Identify which cell holds the provided text, then report its [X, Y] central coordinate. 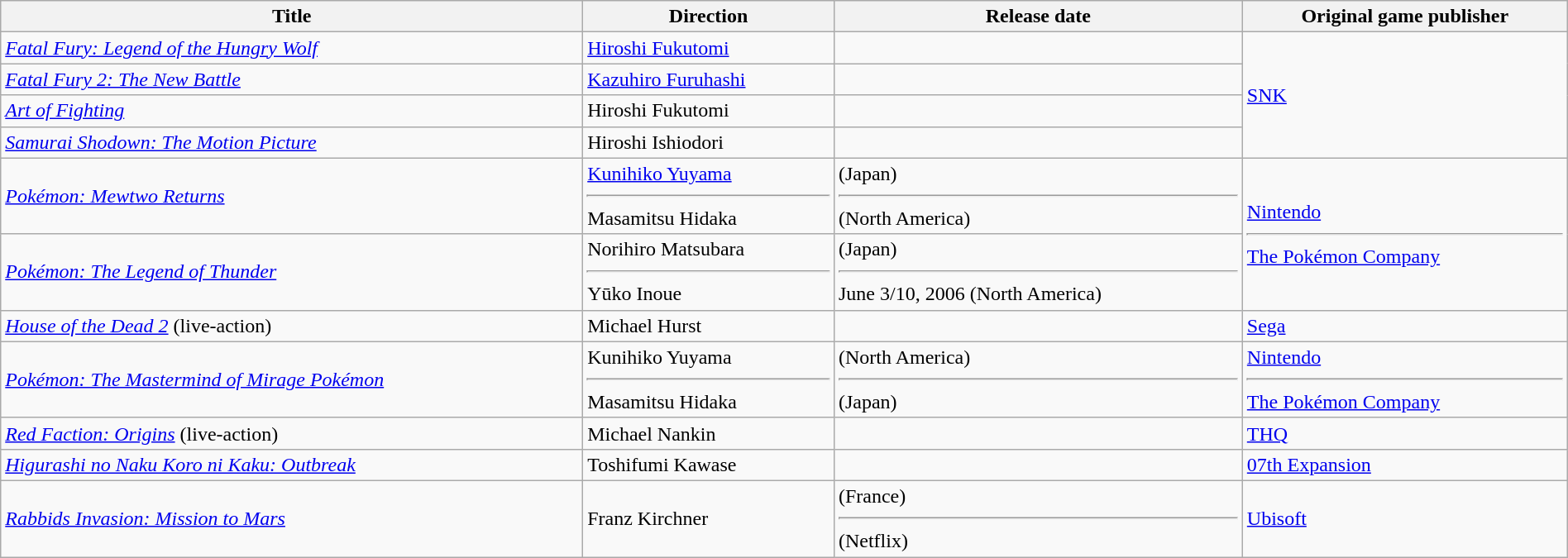
Ubisoft [1404, 518]
Direction [709, 17]
Title [292, 17]
(France) (Netflix) [1038, 518]
Fatal Fury 2: The New Battle [292, 79]
Toshifumi Kawase [709, 465]
Kazuhiro Furuhashi [709, 79]
Pokémon: The Legend of Thunder [292, 272]
Hiroshi Ishiodori [709, 142]
Pokémon: Mewtwo Returns [292, 196]
Higurashi no Naku Koro ni Kaku: Outbreak [292, 465]
Original game publisher [1404, 17]
SNK [1404, 95]
THQ [1404, 433]
Norihiro MatsubaraYūko Inoue [709, 272]
Release date [1038, 17]
Sega [1404, 326]
Red Faction: Origins (live-action) [292, 433]
Rabbids Invasion: Mission to Mars [292, 518]
Michael Nankin [709, 433]
House of the Dead 2 (live-action) [292, 326]
Franz Kirchner [709, 518]
(Japan) (North America) [1038, 196]
(North America) (Japan) [1038, 379]
(Japan)June 3/10, 2006 (North America) [1038, 272]
Fatal Fury: Legend of the Hungry Wolf [292, 48]
Samurai Shodown: The Motion Picture [292, 142]
07th Expansion [1404, 465]
Art of Fighting [292, 111]
Michael Hurst [709, 326]
Pokémon: The Mastermind of Mirage Pokémon [292, 379]
